Detect which cell encompasses the target text, then output its (x, y) center coordinate. 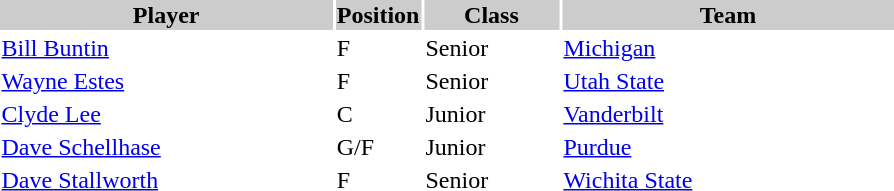
Utah State (728, 81)
Position (378, 15)
Vanderbilt (728, 114)
Team (728, 15)
Clyde Lee (166, 114)
Purdue (728, 147)
Player (166, 15)
Dave Schellhase (166, 147)
Bill Buntin (166, 48)
Michigan (728, 48)
C (378, 114)
G/F (378, 147)
Wayne Estes (166, 81)
Class (492, 15)
